Identify which cell holds the provided text, then report its (X, Y) central coordinate. 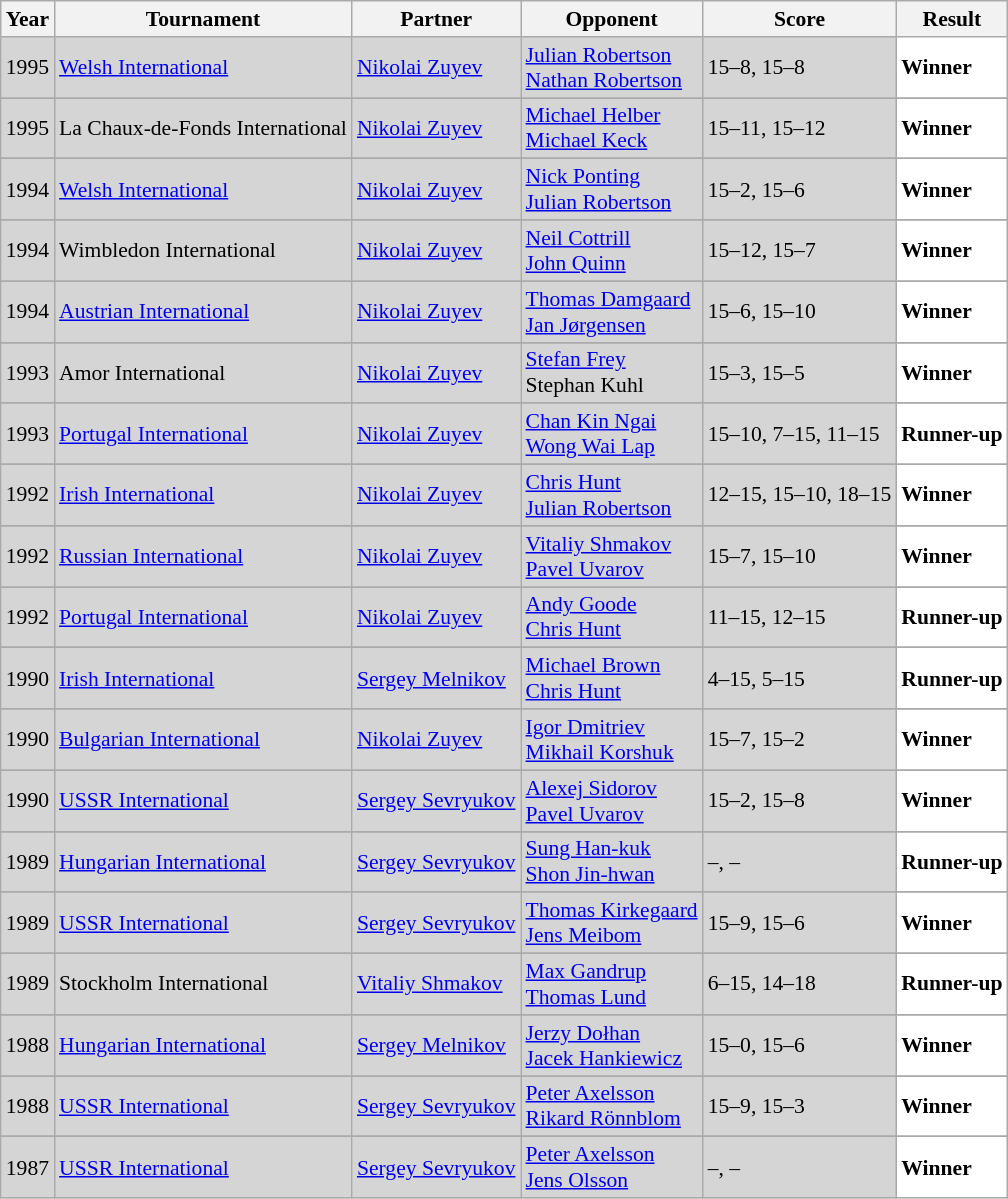
Thomas Kirkegaard Jens Meibom (612, 924)
Peter Axelsson Jens Olsson (612, 1168)
15–2, 15–8 (800, 800)
1987 (28, 1168)
11–15, 12–15 (800, 618)
Alexej Sidorov Pavel Uvarov (612, 800)
15–6, 15–10 (800, 312)
Wimbledon International (203, 250)
15–9, 15–3 (800, 1106)
15–8, 15–8 (800, 68)
15–0, 15–6 (800, 1046)
Chan Kin Ngai Wong Wai Lap (612, 434)
Result (952, 19)
Peter Axelsson Rikard Rönnblom (612, 1106)
Stefan Frey Stephan Kuhl (612, 372)
Bulgarian International (203, 740)
Vitaliy Shmakov Pavel Uvarov (612, 556)
Partner (436, 19)
Max Gandrup Thomas Lund (612, 984)
Jerzy Dołhan Jacek Hankiewicz (612, 1046)
15–12, 15–7 (800, 250)
Opponent (612, 19)
15–3, 15–5 (800, 372)
Nick Ponting Julian Robertson (612, 190)
15–2, 15–6 (800, 190)
Julian Robertson Nathan Robertson (612, 68)
Neil Cottrill John Quinn (612, 250)
Vitaliy Shmakov (436, 984)
Year (28, 19)
15–7, 15–10 (800, 556)
Thomas Damgaard Jan Jørgensen (612, 312)
Austrian International (203, 312)
Michael Brown Chris Hunt (612, 678)
Andy Goode Chris Hunt (612, 618)
Chris Hunt Julian Robertson (612, 496)
Amor International (203, 372)
15–9, 15–6 (800, 924)
4–15, 5–15 (800, 678)
15–10, 7–15, 11–15 (800, 434)
Sung Han-kuk Shon Jin-hwan (612, 862)
Score (800, 19)
Stockholm International (203, 984)
15–11, 15–12 (800, 128)
Igor Dmitriev Mikhail Korshuk (612, 740)
6–15, 14–18 (800, 984)
La Chaux-de-Fonds International (203, 128)
Tournament (203, 19)
15–7, 15–2 (800, 740)
Michael Helber Michael Keck (612, 128)
12–15, 15–10, 18–15 (800, 496)
Russian International (203, 556)
